Identify which cell holds the provided text, then report its (X, Y) central coordinate. 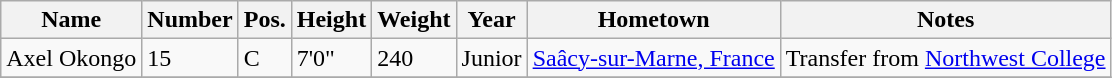
Axel Okongo (72, 58)
Year (492, 20)
15 (190, 58)
Notes (946, 20)
240 (414, 58)
7'0" (331, 58)
C (264, 58)
Hometown (654, 20)
Name (72, 20)
Number (190, 20)
Weight (414, 20)
Junior (492, 58)
Transfer from Northwest College (946, 58)
Height (331, 20)
Saâcy-sur-Marne, France (654, 58)
Pos. (264, 20)
